Pinpoint the cell where the given text exists, returning its [x, y] midpoint coordinate. 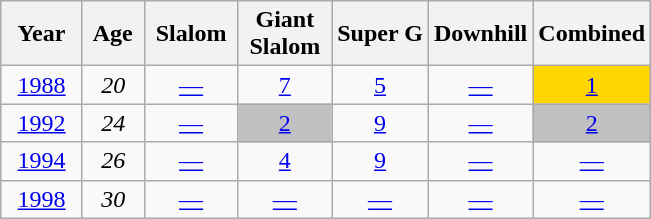
Age [113, 34]
Super G [380, 34]
1994 [42, 161]
Slalom [191, 34]
Giant Slalom [285, 34]
1 [592, 85]
1992 [42, 123]
7 [285, 85]
26 [113, 161]
24 [113, 123]
Combined [592, 34]
Downhill [480, 34]
Year [42, 34]
1998 [42, 199]
1988 [42, 85]
4 [285, 161]
30 [113, 199]
20 [113, 85]
5 [380, 85]
